Return the (x, y) coordinate for the center point of the cell that contains the specified text.  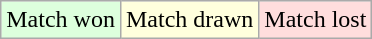
Match won (61, 20)
Match lost (316, 20)
Match drawn (189, 20)
